Capture the cell that displays the provided text and extract its [x, y] central coordinate. 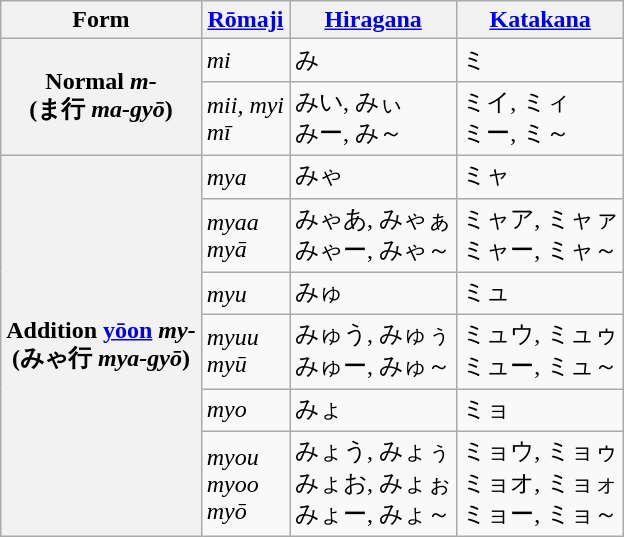
ミ [540, 60]
myuumyū [245, 352]
myu [245, 294]
ミイ, ミィミー, ミ～ [540, 118]
mii, myimī [245, 118]
Normal m-(ま行 ma-gyō) [101, 98]
み [374, 60]
myaamyā [245, 235]
ミャア, ミャァミャー, ミャ～ [540, 235]
ミョ [540, 410]
Hiragana [374, 20]
みゅ [374, 294]
みょ [374, 410]
ミョウ, ミョゥミョオ, ミョォミョー, ミョ～ [540, 484]
Addition yōon my-(みゃ行 mya-gyō) [101, 346]
みゃあ, みゃぁみゃー, みゃ～ [374, 235]
myoumyoomyō [245, 484]
みい, みぃみー, み～ [374, 118]
ミュ [540, 294]
mya [245, 176]
Katakana [540, 20]
みょう, みょぅみょお, みょぉみょー, みょ～ [374, 484]
myo [245, 410]
ミュウ, ミュゥミュー, ミュ～ [540, 352]
ミャ [540, 176]
みゃ [374, 176]
Form [101, 20]
Rōmaji [245, 20]
mi [245, 60]
みゅう, みゅぅみゅー, みゅ～ [374, 352]
